Capture the cell that displays the provided text and extract its [X, Y] central coordinate. 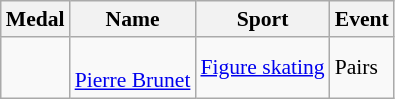
Name [133, 19]
Medal [36, 19]
Sport [262, 19]
Figure skating [262, 68]
Pierre Brunet [133, 68]
Pairs [362, 68]
Event [362, 19]
